Capture the cell that displays the provided text and extract its [x, y] central coordinate. 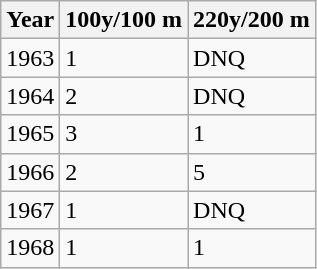
1968 [30, 248]
1966 [30, 172]
1967 [30, 210]
1963 [30, 58]
Year [30, 20]
1964 [30, 96]
5 [252, 172]
100y/100 m [124, 20]
1965 [30, 134]
3 [124, 134]
220y/200 m [252, 20]
